Output the [X, Y] coordinate of the center of the cell containing the given text.  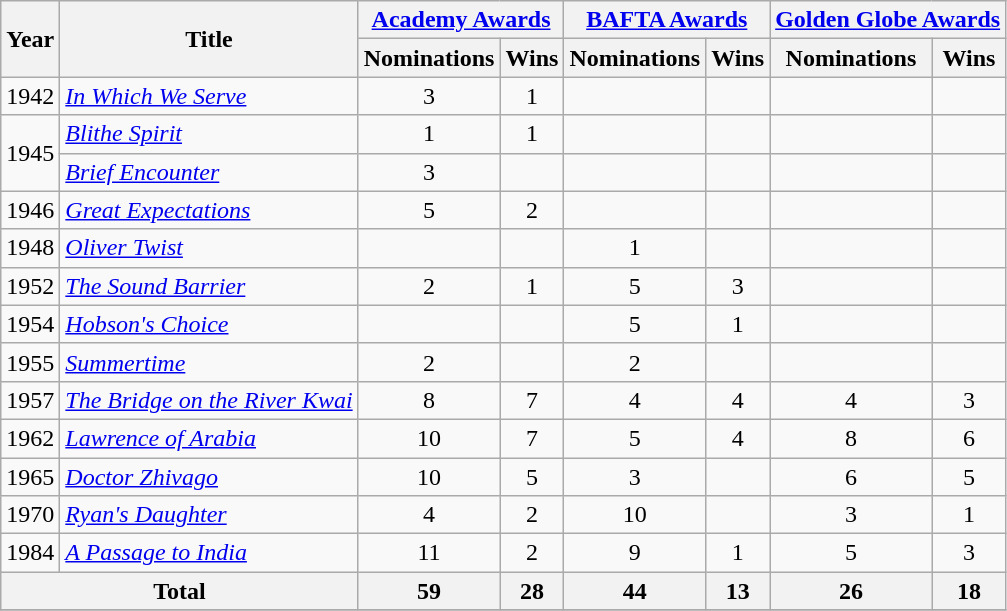
In Which We Serve [209, 96]
18 [968, 591]
Oliver Twist [209, 248]
Blithe Spirit [209, 134]
1946 [30, 210]
BAFTA Awards [667, 20]
1970 [30, 515]
59 [429, 591]
Great Expectations [209, 210]
Doctor Zhivago [209, 477]
26 [852, 591]
1984 [30, 553]
Golden Globe Awards [888, 20]
1952 [30, 286]
11 [429, 553]
Lawrence of Arabia [209, 438]
A Passage to India [209, 553]
Brief Encounter [209, 172]
The Sound Barrier [209, 286]
1945 [30, 153]
1957 [30, 400]
1965 [30, 477]
Ryan's Daughter [209, 515]
Hobson's Choice [209, 324]
1948 [30, 248]
13 [738, 591]
Total [180, 591]
28 [532, 591]
Title [209, 39]
9 [635, 553]
The Bridge on the River Kwai [209, 400]
Year [30, 39]
Summertime [209, 362]
44 [635, 591]
Academy Awards [461, 20]
1954 [30, 324]
1955 [30, 362]
1942 [30, 96]
1962 [30, 438]
